Determine the [X, Y] coordinate at the center of the cell enclosing the given text.  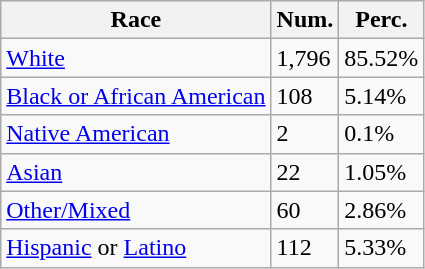
1.05% [382, 172]
Perc. [382, 20]
Num. [305, 20]
108 [305, 96]
Race [136, 20]
2.86% [382, 210]
Black or African American [136, 96]
Other/Mixed [136, 210]
2 [305, 134]
60 [305, 210]
Asian [136, 172]
5.14% [382, 96]
Native American [136, 134]
22 [305, 172]
112 [305, 248]
85.52% [382, 58]
White [136, 58]
5.33% [382, 248]
0.1% [382, 134]
1,796 [305, 58]
Hispanic or Latino [136, 248]
